Locate the cell with the specified text and output its [x, y] center coordinate. 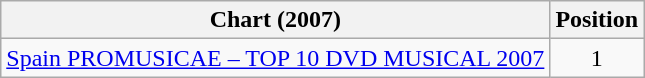
Chart (2007) [276, 20]
Spain PROMUSICAE – TOP 10 DVD MUSICAL 2007 [276, 58]
1 [597, 58]
Position [597, 20]
